Find where the given text appears and provide that cell's center as (x, y) coordinate. 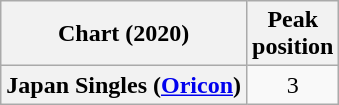
Chart (2020) (124, 34)
3 (293, 85)
Peakposition (293, 34)
Japan Singles (Oricon) (124, 85)
